For the text-containing cell, return its midpoint in [x, y] coordinate format. 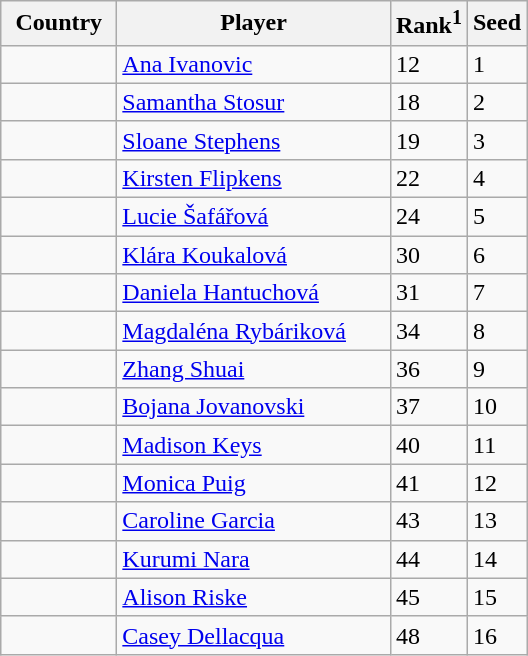
Magdaléna Rybáriková [254, 331]
43 [428, 521]
31 [428, 293]
Bojana Jovanovski [254, 407]
9 [496, 369]
45 [428, 597]
24 [428, 217]
40 [428, 445]
10 [496, 407]
Sloane Stephens [254, 140]
22 [428, 178]
30 [428, 255]
Alison Riske [254, 597]
7 [496, 293]
15 [496, 597]
Ana Ivanovic [254, 64]
Player [254, 24]
Klára Koukalová [254, 255]
Rank1 [428, 24]
1 [496, 64]
37 [428, 407]
36 [428, 369]
11 [496, 445]
Country [59, 24]
Seed [496, 24]
4 [496, 178]
Samantha Stosur [254, 102]
Caroline Garcia [254, 521]
14 [496, 559]
3 [496, 140]
19 [428, 140]
Casey Dellacqua [254, 635]
Zhang Shuai [254, 369]
34 [428, 331]
16 [496, 635]
Madison Keys [254, 445]
44 [428, 559]
Daniela Hantuchová [254, 293]
13 [496, 521]
2 [496, 102]
48 [428, 635]
Lucie Šafářová [254, 217]
5 [496, 217]
Monica Puig [254, 483]
8 [496, 331]
Kirsten Flipkens [254, 178]
Kurumi Nara [254, 559]
18 [428, 102]
6 [496, 255]
41 [428, 483]
